Return the (X, Y) coordinate for the center point of the cell that contains the specified text.  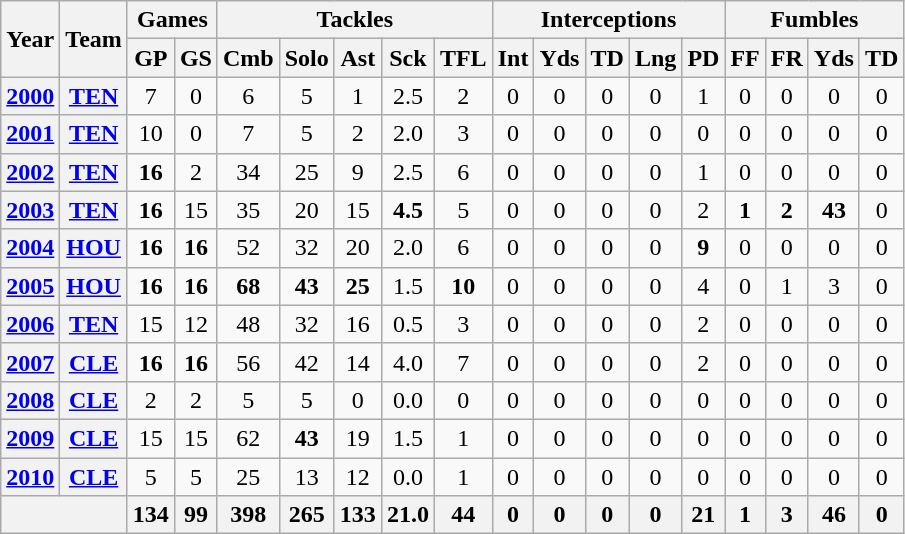
2003 (30, 210)
35 (248, 210)
13 (306, 477)
21 (704, 515)
2009 (30, 438)
46 (834, 515)
56 (248, 362)
2004 (30, 248)
2007 (30, 362)
Year (30, 39)
TFL (463, 58)
2000 (30, 96)
Games (172, 20)
Int (513, 58)
Cmb (248, 58)
Interceptions (608, 20)
133 (358, 515)
Fumbles (814, 20)
GS (196, 58)
FR (786, 58)
2006 (30, 324)
42 (306, 362)
4.0 (408, 362)
PD (704, 58)
99 (196, 515)
FF (745, 58)
2008 (30, 400)
2010 (30, 477)
Sck (408, 58)
62 (248, 438)
68 (248, 286)
Lng (655, 58)
21.0 (408, 515)
19 (358, 438)
Ast (358, 58)
4 (704, 286)
14 (358, 362)
4.5 (408, 210)
52 (248, 248)
134 (150, 515)
2002 (30, 172)
44 (463, 515)
Team (94, 39)
34 (248, 172)
0.5 (408, 324)
Solo (306, 58)
2001 (30, 134)
398 (248, 515)
Tackles (354, 20)
265 (306, 515)
2005 (30, 286)
48 (248, 324)
GP (150, 58)
